Find where the given text appears and provide that cell's center as (x, y) coordinate. 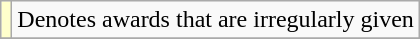
Denotes awards that are irregularly given (216, 20)
